Extract the (x, y) coordinate from the center of the cell holding the provided text.  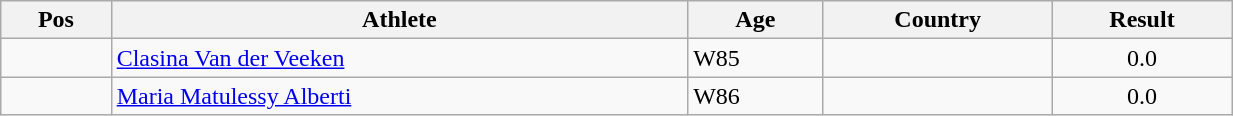
Pos (56, 20)
Clasina Van der Veeken (399, 58)
Country (938, 20)
Result (1142, 20)
W86 (756, 96)
W85 (756, 58)
Maria Matulessy Alberti (399, 96)
Age (756, 20)
Athlete (399, 20)
